Output the [x, y] coordinate of the center of the cell containing the given text.  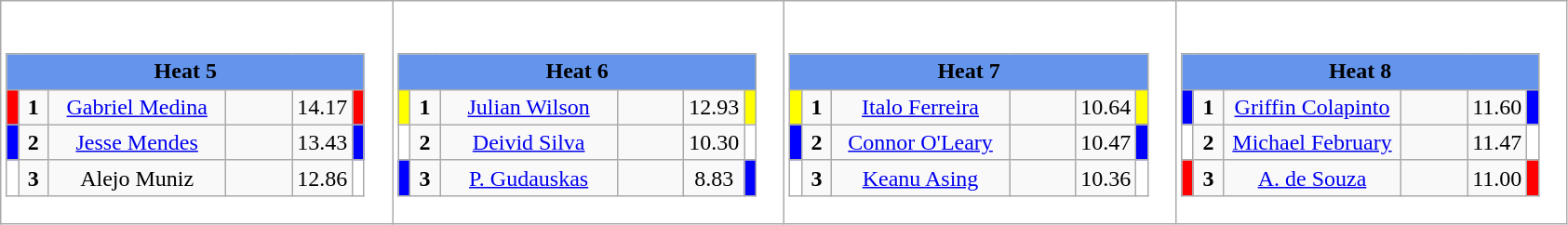
Heat 7 [969, 72]
Heat 8 [1360, 72]
13.43 [322, 142]
10.36 [1106, 178]
Deivid Silva [529, 142]
Heat 5 [185, 72]
Griffin Colapinto [1312, 107]
Heat 7 1 Italo Ferreira 10.64 2 Connor O'Leary 10.47 3 Keanu Asing 10.36 [981, 112]
Italo Ferreira [921, 107]
11.00 [1497, 178]
Keanu Asing [921, 178]
Heat 6 1 Julian Wilson 12.93 2 Deivid Silva 10.30 3 P. Gudauskas 8.83 [588, 112]
12.86 [322, 178]
Connor O'Leary [921, 142]
Julian Wilson [529, 107]
Jesse Mendes [138, 142]
Heat 5 1 Gabriel Medina 14.17 2 Jesse Mendes 13.43 3 Alejo Muniz 12.86 [197, 112]
14.17 [322, 107]
10.47 [1106, 142]
Gabriel Medina [138, 107]
10.30 [715, 142]
Heat 6 [577, 72]
8.83 [715, 178]
Michael February [1312, 142]
Heat 8 1 Griffin Colapinto 11.60 2 Michael February 11.47 3 A. de Souza 11.00 [1372, 112]
11.47 [1497, 142]
11.60 [1497, 107]
A. de Souza [1312, 178]
Alejo Muniz [138, 178]
P. Gudauskas [529, 178]
12.93 [715, 107]
10.64 [1106, 107]
